Determine the (X, Y) coordinate at the center of the cell enclosing the given text.  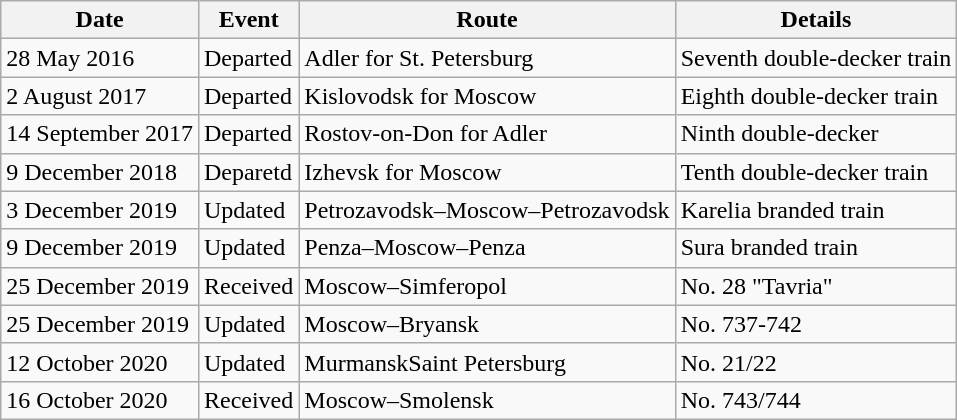
12 October 2020 (100, 362)
Tenth double-decker train (816, 172)
Moscow–Smolensk (487, 400)
2 August 2017 (100, 96)
Seventh double-decker train (816, 58)
Rostov-on-Don for Adler (487, 134)
Izhevsk for Moscow (487, 172)
Sura branded train (816, 248)
Kislovodsk for Moscow (487, 96)
No. 28 "Tavria" (816, 286)
Penza–Moscow–Penza (487, 248)
Ninth double-decker (816, 134)
16 October 2020 (100, 400)
Date (100, 20)
9 December 2018 (100, 172)
Details (816, 20)
No. 743/744 (816, 400)
Moscow–Bryansk (487, 324)
Petrozavodsk–Moscow–Petrozavodsk (487, 210)
14 September 2017 (100, 134)
No. 21/22 (816, 362)
MurmanskSaint Petersburg (487, 362)
9 December 2019 (100, 248)
Route (487, 20)
Eighth double-decker train (816, 96)
3 December 2019 (100, 210)
Event (248, 20)
No. 737-742 (816, 324)
Adler for St. Petersburg (487, 58)
Karelia branded train (816, 210)
Deparetd (248, 172)
Moscow–Simferopol (487, 286)
28 May 2016 (100, 58)
